Return the (x, y) coordinate for the center point of the cell that contains the specified text.  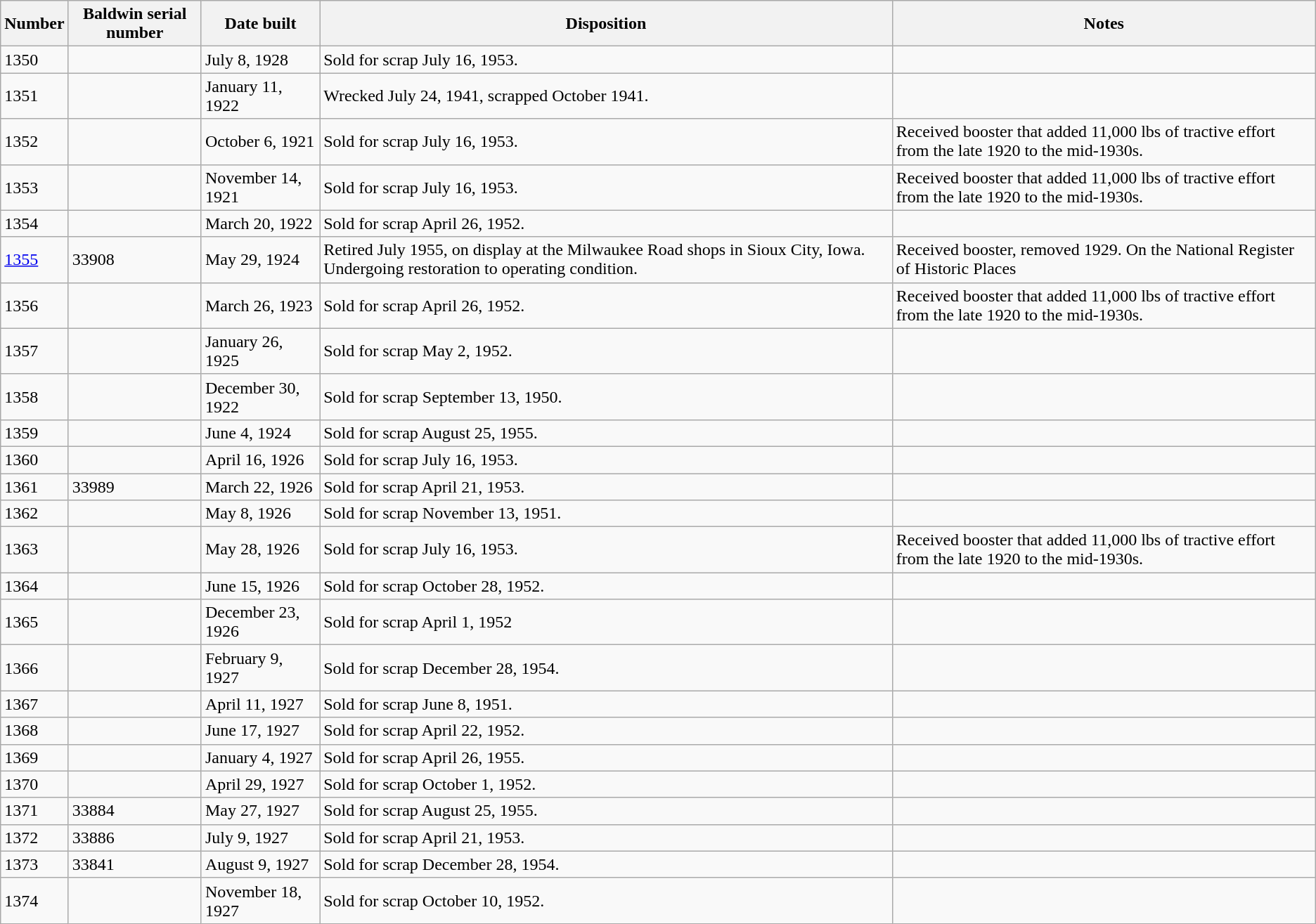
June 4, 1924 (260, 433)
Sold for scrap April 26, 1955. (606, 757)
1354 (34, 223)
Sold for scrap June 8, 1951. (606, 704)
Sold for scrap October 1, 1952. (606, 784)
1362 (34, 514)
March 20, 1922 (260, 223)
Number (34, 24)
April 11, 1927 (260, 704)
1363 (34, 549)
33841 (135, 864)
1369 (34, 757)
Received booster, removed 1929. On the National Register of Historic Places (1104, 260)
Sold for scrap November 13, 1951. (606, 514)
February 9, 1927 (260, 668)
June 17, 1927 (260, 731)
1372 (34, 838)
Date built (260, 24)
1350 (34, 60)
Wrecked July 24, 1941, scrapped October 1941. (606, 96)
December 23, 1926 (260, 623)
July 8, 1928 (260, 60)
January 26, 1925 (260, 351)
1370 (34, 784)
Notes (1104, 24)
Baldwin serial number (135, 24)
May 8, 1926 (260, 514)
Sold for scrap September 13, 1950. (606, 396)
April 16, 1926 (260, 460)
1352 (34, 142)
1374 (34, 901)
August 9, 1927 (260, 864)
Sold for scrap April 1, 1952 (606, 623)
Sold for scrap October 28, 1952. (606, 586)
33908 (135, 260)
1357 (34, 351)
November 18, 1927 (260, 901)
April 29, 1927 (260, 784)
January 4, 1927 (260, 757)
July 9, 1927 (260, 838)
May 27, 1927 (260, 811)
1355 (34, 260)
1371 (34, 811)
January 11, 1922 (260, 96)
1356 (34, 305)
Sold for scrap October 10, 1952. (606, 901)
1368 (34, 731)
1373 (34, 864)
March 26, 1923 (260, 305)
1361 (34, 487)
December 30, 1922 (260, 396)
1353 (34, 187)
33884 (135, 811)
June 15, 1926 (260, 586)
Disposition (606, 24)
1359 (34, 433)
March 22, 1926 (260, 487)
May 28, 1926 (260, 549)
33989 (135, 487)
1366 (34, 668)
Sold for scrap April 22, 1952. (606, 731)
1364 (34, 586)
Sold for scrap May 2, 1952. (606, 351)
1367 (34, 704)
October 6, 1921 (260, 142)
1351 (34, 96)
May 29, 1924 (260, 260)
1365 (34, 623)
Retired July 1955, on display at the Milwaukee Road shops in Sioux City, Iowa. Undergoing restoration to operating condition. (606, 260)
1360 (34, 460)
33886 (135, 838)
November 14, 1921 (260, 187)
1358 (34, 396)
